Extract the (X, Y) coordinate from the center of the cell holding the provided text.  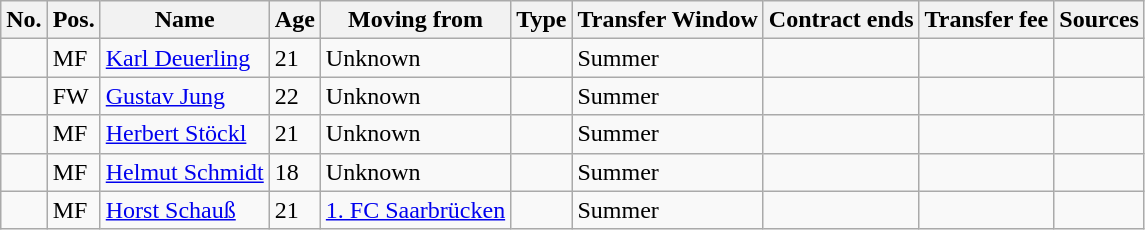
Moving from (415, 20)
Contract ends (841, 20)
FW (74, 96)
18 (294, 172)
Transfer Window (668, 20)
Age (294, 20)
1. FC Saarbrücken (415, 210)
Pos. (74, 20)
Transfer fee (986, 20)
22 (294, 96)
Horst Schauß (184, 210)
No. (24, 20)
Helmut Schmidt (184, 172)
Gustav Jung (184, 96)
Sources (1100, 20)
Karl Deuerling (184, 58)
Name (184, 20)
Type (542, 20)
Herbert Stöckl (184, 134)
